Detect which cell encompasses the target text, then output its (X, Y) center coordinate. 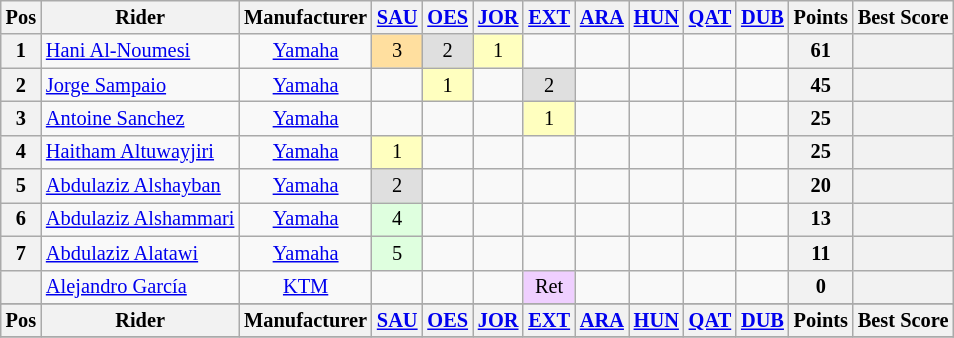
13 (821, 219)
6 (21, 219)
Abdulaziz Alshammari (140, 219)
0 (821, 287)
11 (821, 253)
7 (21, 253)
KTM (306, 287)
Abdulaziz Alshayban (140, 186)
Alejandro García (140, 287)
Antoine Sanchez (140, 118)
45 (821, 85)
Jorge Sampaio (140, 85)
20 (821, 186)
Ret (549, 287)
Haitham Altuwayjiri (140, 152)
Hani Al-Noumesi (140, 51)
Abdulaziz Alatawi (140, 253)
61 (821, 51)
